Provide the (x, y) coordinate of the cell's center where the given text is located.  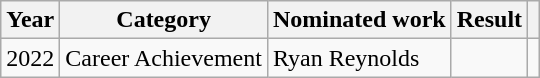
Year (30, 20)
Career Achievement (164, 58)
Category (164, 20)
Ryan Reynolds (359, 58)
2022 (30, 58)
Result (489, 20)
Nominated work (359, 20)
